Return (X, Y) of the center of cell containing provided text 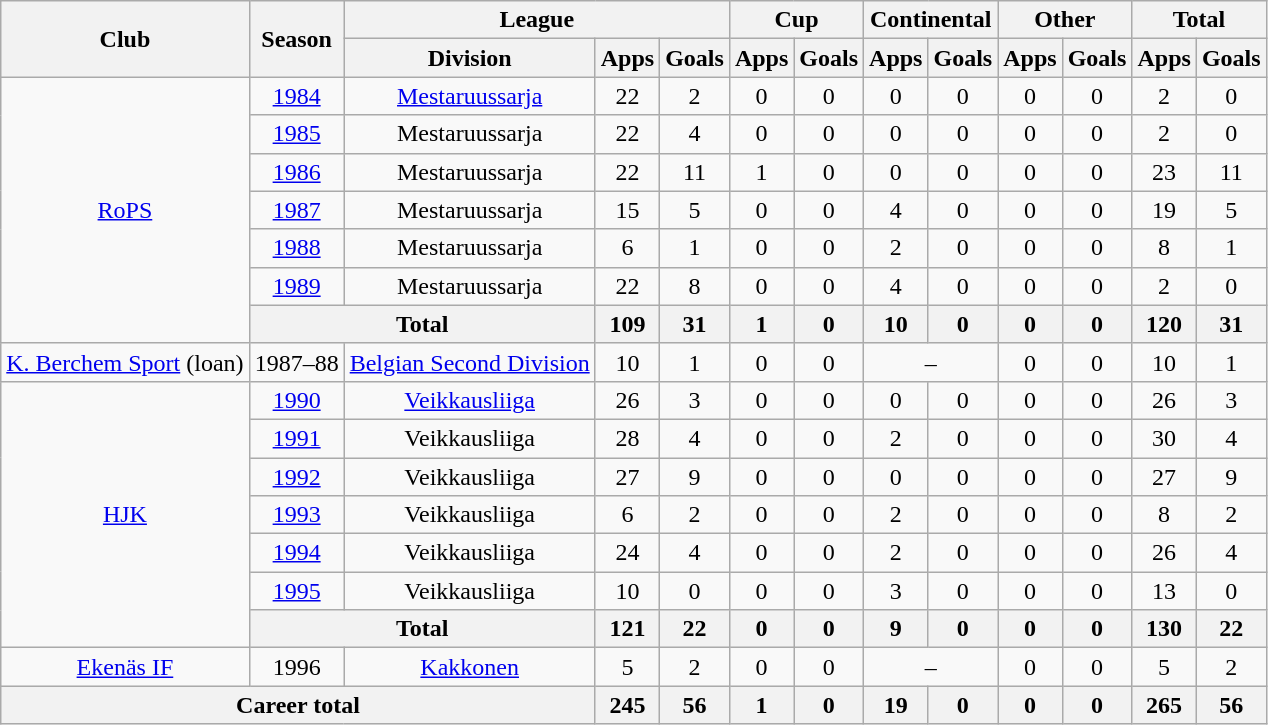
130 (1164, 629)
1996 (296, 667)
245 (627, 705)
1989 (296, 286)
Season (296, 39)
120 (1164, 324)
28 (627, 438)
Ekenäs IF (125, 667)
109 (627, 324)
1991 (296, 438)
1993 (296, 515)
1985 (296, 134)
265 (1164, 705)
League (536, 20)
Kakkonen (470, 667)
1987 (296, 210)
23 (1164, 172)
1994 (296, 553)
13 (1164, 591)
15 (627, 210)
24 (627, 553)
Belgian Second Division (470, 362)
HJK (125, 514)
1986 (296, 172)
Division (470, 58)
Career total (298, 705)
1988 (296, 248)
RoPS (125, 210)
1984 (296, 96)
1990 (296, 400)
1992 (296, 477)
121 (627, 629)
K. Berchem Sport (loan) (125, 362)
Cup (796, 20)
Club (125, 39)
1987–88 (296, 362)
Other (1065, 20)
30 (1164, 438)
Continental (931, 20)
1995 (296, 591)
